Find where the given text appears and provide that cell's center as [X, Y] coordinate. 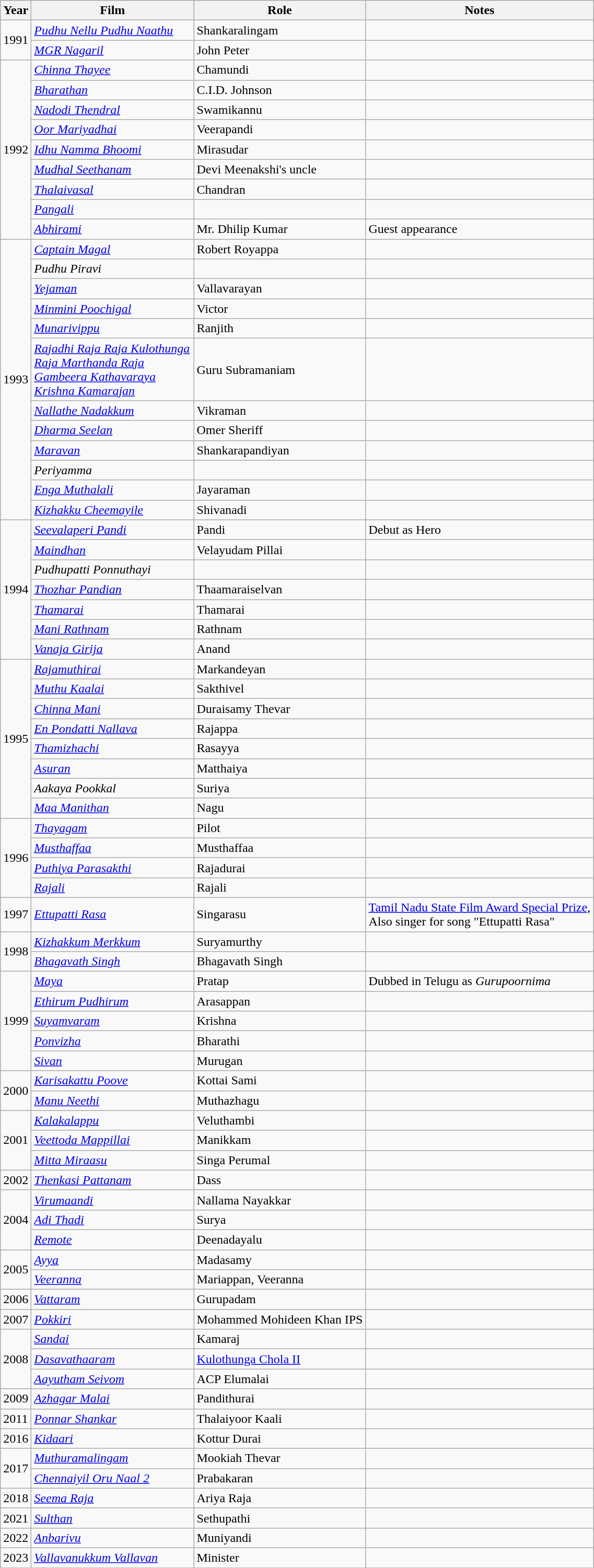
Vallavanukkum Vallavan [113, 1558]
Kottur Durai [280, 1438]
Veluthambi [280, 1120]
Role [280, 10]
Enga Muthalali [113, 490]
Muniyandi [280, 1538]
Thozhar Pandian [113, 589]
Mookiah Thevar [280, 1458]
Ponvizha [113, 1041]
Captain Magal [113, 249]
Rasayya [280, 748]
Kizhakkum Merkkum [113, 942]
Mariappan, Veeranna [280, 1280]
Swamikannu [280, 110]
Maa Manithan [113, 808]
Markandeyan [280, 669]
Film [113, 10]
Ethirum Pudhirum [113, 1001]
Idhu Namma Bhoomi [113, 149]
Krishna [280, 1021]
Anand [280, 649]
Velayudam Pillai [280, 549]
Pandithurai [280, 1399]
Karisakattu Poove [113, 1081]
Pandi [280, 530]
Sivan [113, 1061]
Deenadayalu [280, 1239]
Seevalaperi Pandi [113, 530]
Rathnam [280, 629]
2002 [16, 1180]
1996 [16, 858]
Arasappan [280, 1001]
Munarivippu [113, 329]
Kizhakku Cheemayile [113, 510]
Murugan [280, 1061]
Chennaiyil Oru Naal 2 [113, 1478]
Vallavarayan [280, 289]
Omer Sheriff [280, 430]
Pudhu Piravi [113, 269]
Ranjith [280, 329]
Guru Subramaniam [280, 370]
Oor Mariyadhai [113, 130]
Shivanadi [280, 510]
ACP Elumalai [280, 1379]
Kulothunga Chola II [280, 1359]
2017 [16, 1468]
Mani Rathnam [113, 629]
Sulthan [113, 1518]
Puthiya Parasakthi [113, 868]
2016 [16, 1438]
MGR Nagaril [113, 50]
Maravan [113, 450]
Jayaraman [280, 490]
1999 [16, 1021]
Thamizhachi [113, 748]
Mr. Dhilip Kumar [280, 229]
2005 [16, 1269]
Shankarapandiyan [280, 450]
Rajadhi Raja Raja Kulothunga Raja Marthanda Raja Gambeera Kathavaraya Krishna Kamarajan [113, 370]
En Pondatti Nallava [113, 729]
Thalaiyoor Kaali [280, 1419]
Manu Neethi [113, 1101]
Gurupadam [280, 1300]
2000 [16, 1091]
Shankaralingam [280, 30]
Nagu [280, 808]
Ponnar Shankar [113, 1419]
Pudhupatti Ponnuthayi [113, 569]
Ariya Raja [280, 1498]
Pangali [113, 209]
Pilot [280, 828]
Bharathi [280, 1041]
Nallama Nayakkar [280, 1200]
1995 [16, 739]
1992 [16, 149]
Nallathe Nadakkum [113, 411]
Abhirami [113, 229]
2001 [16, 1140]
Periyamma [113, 470]
Sandai [113, 1339]
Mirasudar [280, 149]
Veeranna [113, 1280]
Dasavathaaram [113, 1359]
C.I.D. Johnson [280, 90]
Mohammed Mohideen Khan IPS [280, 1319]
Aakaya Pookkal [113, 788]
Vattaram [113, 1300]
2007 [16, 1319]
2021 [16, 1518]
Sethupathi [280, 1518]
2006 [16, 1300]
2023 [16, 1558]
Nadodi Thendral [113, 110]
Thalaivasal [113, 189]
John Peter [280, 50]
Kamaraj [280, 1339]
Yejaman [113, 289]
Devi Meenakshi's uncle [280, 169]
Thenkasi Pattanam [113, 1180]
Pratap [280, 981]
Chinna Thayee [113, 70]
Rajamuthirai [113, 669]
Aayutham Seivom [113, 1379]
Seema Raja [113, 1498]
Victor [280, 309]
Prabakaran [280, 1478]
Dubbed in Telugu as Gurupoornima [480, 981]
Suyamvaram [113, 1021]
Vanaja Girija [113, 649]
Minmini Poochigal [113, 309]
Duraisamy Thevar [280, 709]
Virumaandi [113, 1200]
Veettoda Mappillai [113, 1140]
Adi Thadi [113, 1220]
Robert Royappa [280, 249]
Tamil Nadu State Film Award Special Prize,Also singer for song "Ettupatti Rasa" [480, 914]
2009 [16, 1399]
Notes [480, 10]
Rajadurai [280, 868]
Pudhu Nellu Pudhu Naathu [113, 30]
Madasamy [280, 1259]
Chandran [280, 189]
Asuran [113, 768]
Ettupatti Rasa [113, 914]
Chamundi [280, 70]
Veerapandi [280, 130]
Chinna Mani [113, 709]
Minister [280, 1558]
1991 [16, 40]
1993 [16, 380]
Manikkam [280, 1140]
Guest appearance [480, 229]
1997 [16, 914]
Singarasu [280, 914]
Rajappa [280, 729]
Kottai Sami [280, 1081]
Remote [113, 1239]
Muthu Kaalai [113, 689]
Muthazhagu [280, 1101]
2022 [16, 1538]
Suriya [280, 788]
Debut as Hero [480, 530]
2004 [16, 1220]
1994 [16, 589]
Suryamurthy [280, 942]
Thaamaraiselvan [280, 589]
Mitta Miraasu [113, 1160]
Bharathan [113, 90]
Maindhan [113, 549]
Kidaari [113, 1438]
Thayagam [113, 828]
Muthuramalingam [113, 1458]
Azhagar Malai [113, 1399]
Sakthivel [280, 689]
Surya [280, 1220]
Matthaiya [280, 768]
Year [16, 10]
2011 [16, 1419]
Vikraman [280, 411]
Singa Perumal [280, 1160]
Pokkiri [113, 1319]
2008 [16, 1359]
Mudhal Seethanam [113, 169]
Kalakalappu [113, 1120]
Maya [113, 981]
Dharma Seelan [113, 430]
2018 [16, 1498]
1998 [16, 952]
Anbarivu [113, 1538]
Ayya [113, 1259]
Dass [280, 1180]
